Scan for the cell matching the given text and deliver its (x, y) coordinate at center. 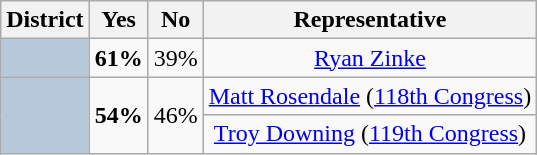
Yes (118, 20)
Representative (370, 20)
District (45, 20)
46% (176, 115)
Ryan Zinke (370, 58)
Troy Downing (119th Congress) (370, 134)
54% (118, 115)
No (176, 20)
Matt Rosendale (118th Congress) (370, 96)
39% (176, 58)
61% (118, 58)
